Find where the given text appears and provide that cell's center as [x, y] coordinate. 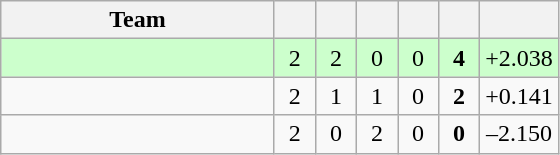
4 [460, 58]
–2.150 [520, 134]
+2.038 [520, 58]
+0.141 [520, 96]
Team [138, 20]
